For the text-containing cell, return its midpoint in [x, y] coordinate format. 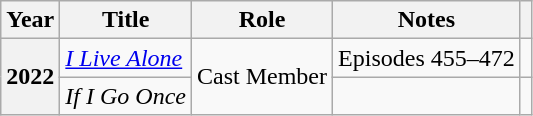
I Live Alone [126, 58]
If I Go Once [126, 96]
Role [262, 20]
Episodes 455–472 [427, 58]
Title [126, 20]
2022 [30, 77]
Notes [427, 20]
Year [30, 20]
Cast Member [262, 77]
